Return the (x, y) coordinate for the center point of the cell that contains the specified text.  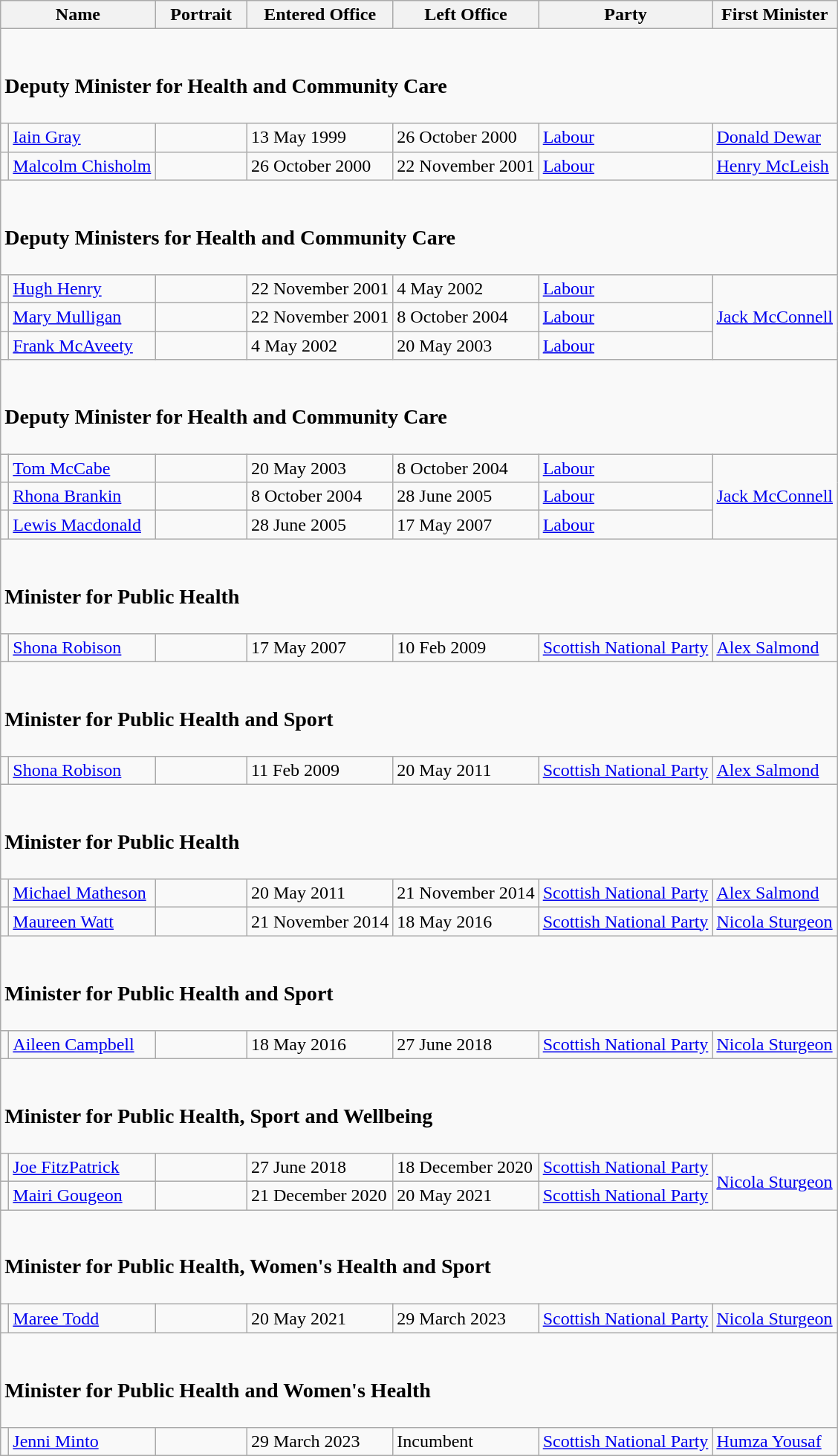
Minister for Public Health, Sport and Wellbeing (419, 1106)
Incumbent (466, 1441)
Donald Dewar (775, 137)
13 May 1999 (319, 137)
Entered Office (319, 15)
11 Feb 2009 (319, 770)
Maureen Watt (82, 922)
21 December 2020 (319, 1195)
Iain Gray (82, 137)
Deputy Ministers for Health and Community Care (419, 227)
Name (78, 15)
Mairi Gougeon (82, 1195)
Frank McAveety (82, 346)
Rhona Brankin (82, 496)
Jenni Minto (82, 1441)
Malcolm Chisholm (82, 166)
Aileen Campbell (82, 1044)
Lewis Macdonald (82, 525)
Tom McCabe (82, 468)
Humza Yousaf (775, 1441)
Minister for Public Health and Women's Health (419, 1379)
Minister for Public Health, Women's Health and Sport (419, 1258)
Michael Matheson (82, 893)
Hugh Henry (82, 288)
Party (626, 15)
18 December 2020 (466, 1167)
Portrait (201, 15)
Joe FitzPatrick (82, 1167)
Left Office (466, 15)
10 Feb 2009 (466, 647)
Maree Todd (82, 1319)
First Minister (775, 15)
Mary Mulligan (82, 317)
Henry McLeish (775, 166)
